From the cell containing the given text, extract its center point as (X, Y) coordinate. 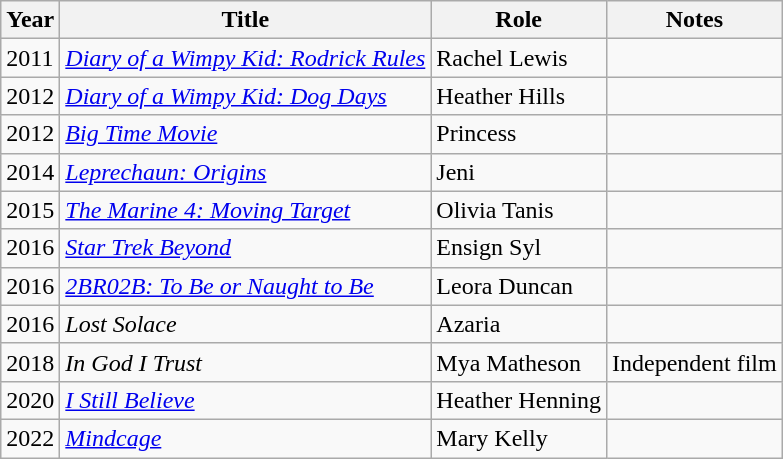
2011 (30, 58)
Heather Hills (519, 96)
Diary of a Wimpy Kid: Rodrick Rules (246, 58)
Role (519, 20)
Mindcage (246, 438)
Star Trek Beyond (246, 248)
Mary Kelly (519, 438)
Rachel Lewis (519, 58)
Lost Solace (246, 324)
Big Time Movie (246, 134)
2014 (30, 172)
2018 (30, 362)
Azaria (519, 324)
2022 (30, 438)
2BR02B: To Be or Naught to Be (246, 286)
Notes (694, 20)
Heather Henning (519, 400)
Jeni (519, 172)
2020 (30, 400)
Independent film (694, 362)
Leprechaun: Origins (246, 172)
Olivia Tanis (519, 210)
Princess (519, 134)
Ensign Syl (519, 248)
Title (246, 20)
I Still Believe (246, 400)
2015 (30, 210)
Leora Duncan (519, 286)
Year (30, 20)
In God I Trust (246, 362)
Mya Matheson (519, 362)
The Marine 4: Moving Target (246, 210)
Diary of a Wimpy Kid: Dog Days (246, 96)
